Determine the [x, y] coordinate at the center of the cell enclosing the given text.  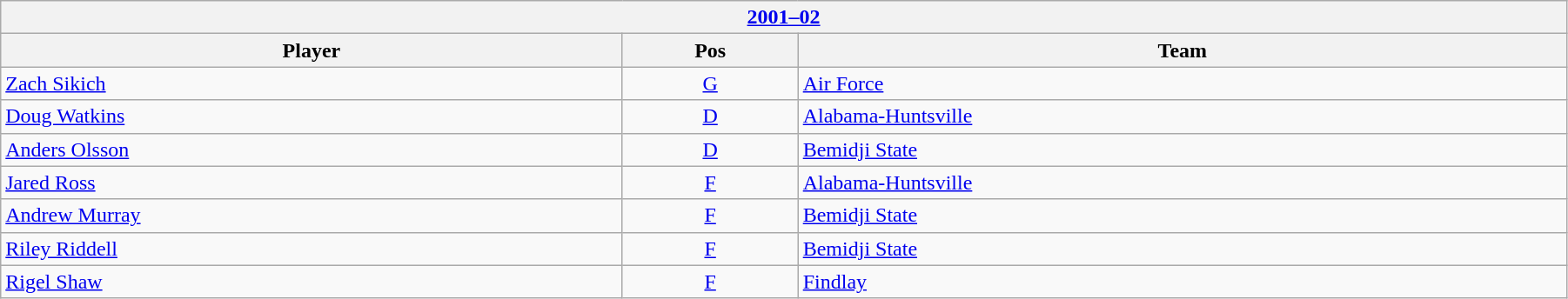
Player [312, 50]
Anders Olsson [312, 149]
Riley Riddell [312, 249]
Team [1182, 50]
Jared Ross [312, 183]
Andrew Murray [312, 216]
Findlay [1182, 282]
Doug Watkins [312, 116]
Pos [710, 50]
G [710, 83]
Air Force [1182, 83]
Zach Sikich [312, 83]
Rigel Shaw [312, 282]
2001–02 [784, 17]
